Pinpoint the cell where the given text exists, returning its [X, Y] midpoint coordinate. 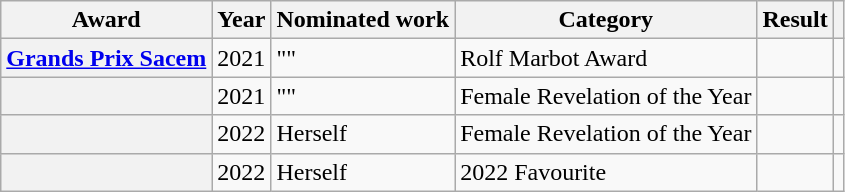
Nominated work [363, 20]
Award [106, 20]
2022 Favourite [606, 172]
Grands Prix Sacem [106, 58]
Category [606, 20]
Result [795, 20]
Rolf Marbot Award [606, 58]
Year [242, 20]
